Return (x, y) of the center of cell containing provided text 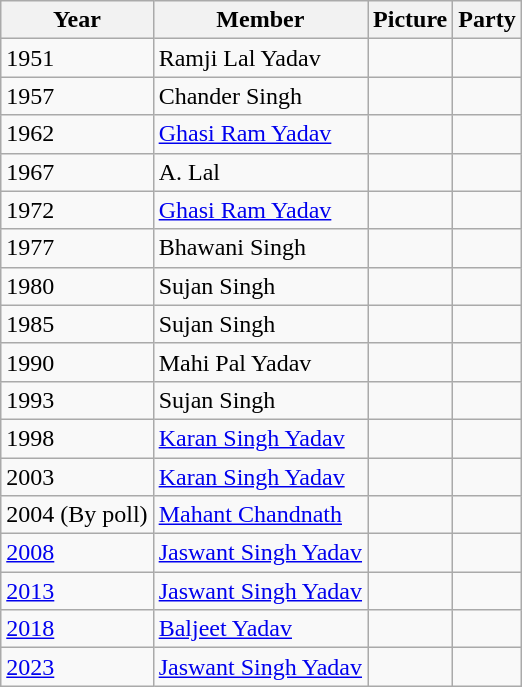
1957 (77, 96)
Chander Singh (260, 96)
1980 (77, 286)
1972 (77, 210)
Mahi Pal Yadav (260, 362)
Party (487, 20)
1990 (77, 362)
Year (77, 20)
Ramji Lal Yadav (260, 58)
Mahant Chandnath (260, 515)
2004 (By poll) (77, 515)
2003 (77, 477)
Bhawani Singh (260, 248)
1951 (77, 58)
Picture (410, 20)
Baljeet Yadav (260, 629)
1977 (77, 248)
1985 (77, 324)
1967 (77, 172)
2008 (77, 553)
2018 (77, 629)
1998 (77, 438)
A. Lal (260, 172)
1993 (77, 400)
Member (260, 20)
2023 (77, 667)
2013 (77, 591)
1962 (77, 134)
